Scan for the cell matching the given text and deliver its (X, Y) coordinate at center. 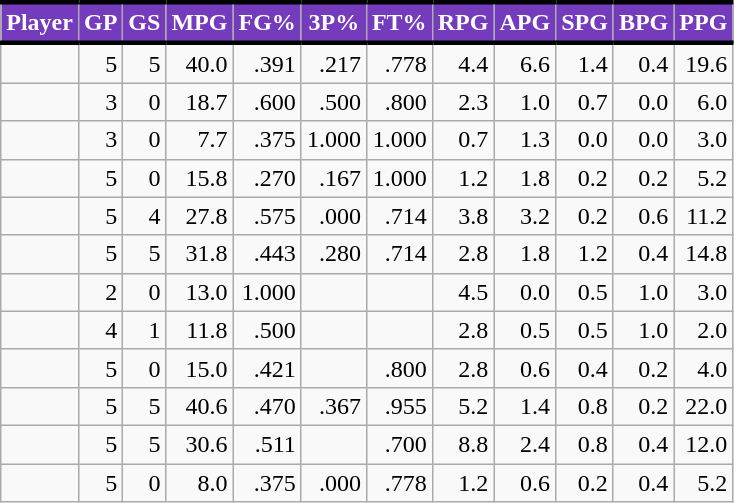
.700 (399, 444)
4.4 (463, 63)
6.6 (525, 63)
.511 (267, 444)
.367 (334, 406)
.391 (267, 63)
31.8 (200, 254)
4.0 (704, 368)
8.0 (200, 483)
27.8 (200, 216)
8.8 (463, 444)
30.6 (200, 444)
.217 (334, 63)
19.6 (704, 63)
.167 (334, 178)
BPG (643, 22)
MPG (200, 22)
.280 (334, 254)
.600 (267, 102)
7.7 (200, 140)
APG (525, 22)
.443 (267, 254)
.470 (267, 406)
2.0 (704, 330)
18.7 (200, 102)
1.3 (525, 140)
13.0 (200, 292)
4.5 (463, 292)
.421 (267, 368)
SPG (585, 22)
11.2 (704, 216)
GS (144, 22)
15.8 (200, 178)
GP (100, 22)
11.8 (200, 330)
Player (40, 22)
12.0 (704, 444)
2.3 (463, 102)
15.0 (200, 368)
1 (144, 330)
2.4 (525, 444)
40.0 (200, 63)
2 (100, 292)
FG% (267, 22)
PPG (704, 22)
RPG (463, 22)
3.2 (525, 216)
3P% (334, 22)
.575 (267, 216)
14.8 (704, 254)
FT% (399, 22)
22.0 (704, 406)
3.8 (463, 216)
6.0 (704, 102)
40.6 (200, 406)
.955 (399, 406)
.270 (267, 178)
